Locate the cell with the specified text and output its (x, y) center coordinate. 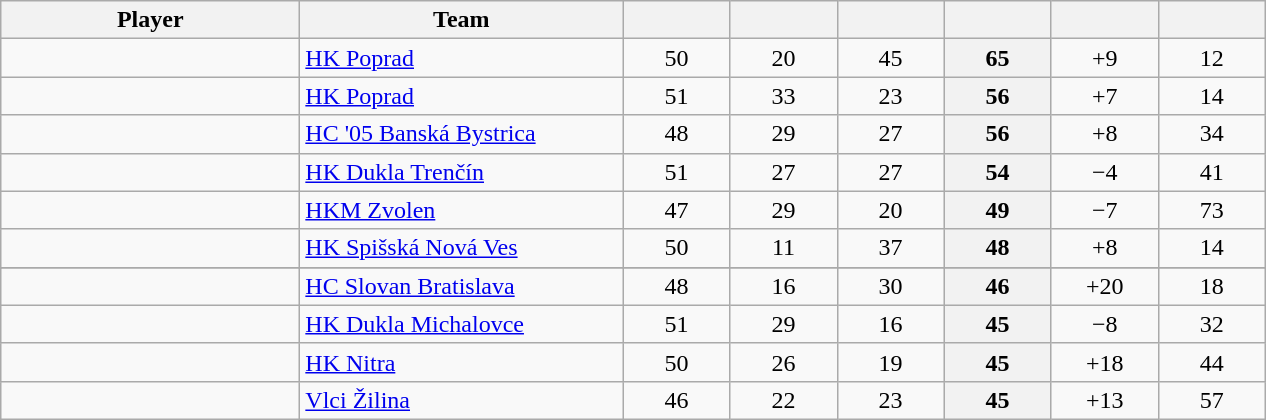
30 (890, 286)
Player (150, 20)
+7 (1104, 96)
−8 (1104, 324)
−4 (1104, 172)
HK Dukla Trenčín (462, 172)
47 (676, 210)
32 (1212, 324)
34 (1212, 134)
33 (784, 96)
18 (1212, 286)
11 (784, 248)
HK Nitra (462, 362)
12 (1212, 58)
54 (998, 172)
−7 (1104, 210)
Team (462, 20)
HC '05 Banská Bystrica (462, 134)
57 (1212, 400)
37 (890, 248)
44 (1212, 362)
19 (890, 362)
26 (784, 362)
41 (1212, 172)
HC Slovan Bratislava (462, 286)
+18 (1104, 362)
+20 (1104, 286)
65 (998, 58)
+13 (1104, 400)
49 (998, 210)
HK Dukla Michalovce (462, 324)
HK Spišská Nová Ves (462, 248)
73 (1212, 210)
+9 (1104, 58)
HKM Zvolen (462, 210)
22 (784, 400)
Vlci Žilina (462, 400)
